Search for the cell housing the specified text and yield its [X, Y] center coordinate. 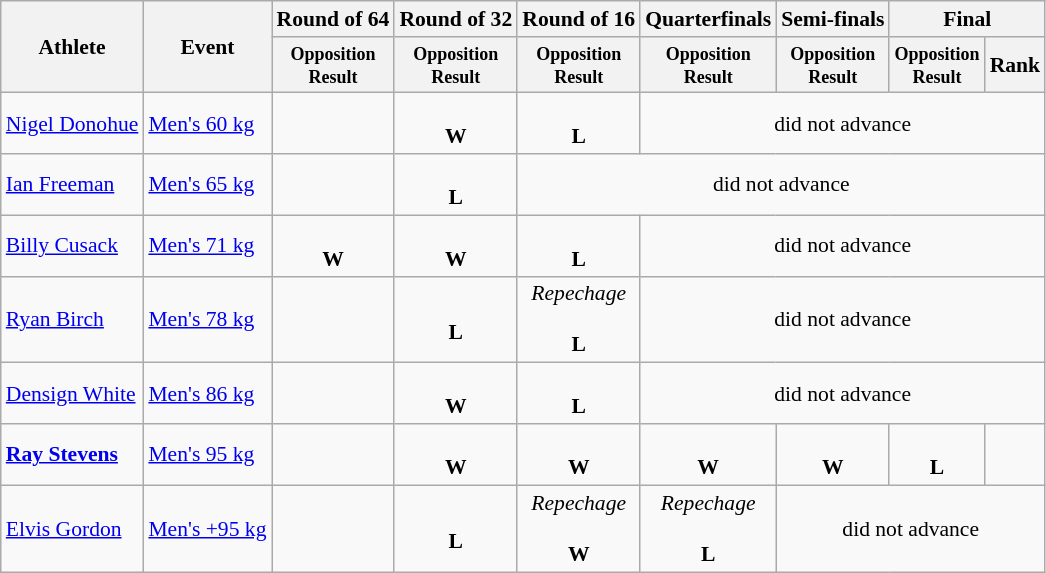
Men's +95 kg [207, 528]
Men's 78 kg [207, 320]
RepechageW [578, 528]
Densign White [72, 394]
Quarterfinals [708, 19]
Semi-finals [832, 19]
Athlete [72, 47]
Men's 95 kg [207, 454]
Men's 65 kg [207, 184]
Billy Cusack [72, 246]
Men's 71 kg [207, 246]
Round of 16 [578, 19]
Ian Freeman [72, 184]
Ray Stevens [72, 454]
Ryan Birch [72, 320]
Event [207, 47]
Men's 86 kg [207, 394]
Round of 64 [334, 19]
Round of 32 [456, 19]
Final [967, 19]
Rank [1016, 65]
Elvis Gordon [72, 528]
Nigel Donohue [72, 124]
Men's 60 kg [207, 124]
